Identify which cell holds the provided text, then report its [X, Y] central coordinate. 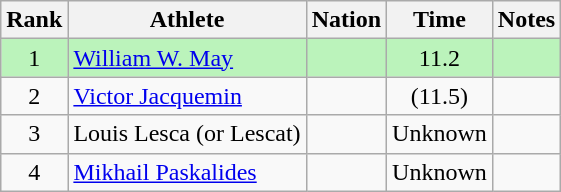
Victor Jacquemin [187, 96]
Mikhail Paskalides [187, 172]
William W. May [187, 58]
3 [34, 134]
1 [34, 58]
4 [34, 172]
Louis Lesca (or Lescat) [187, 134]
Time [440, 20]
Rank [34, 20]
(11.5) [440, 96]
Nation [346, 20]
11.2 [440, 58]
2 [34, 96]
Notes [526, 20]
Athlete [187, 20]
